Identify which cell holds the provided text, then report its (x, y) central coordinate. 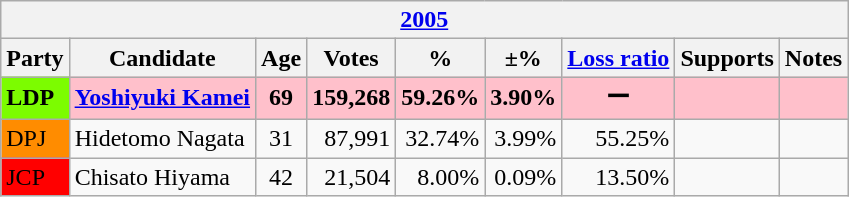
Chisato Hiyama (162, 177)
% (440, 58)
13.50% (618, 177)
Party (35, 58)
±% (524, 58)
ー (618, 98)
Candidate (162, 58)
LDP (35, 98)
Notes (813, 58)
DPJ (35, 138)
8.00% (440, 177)
42 (282, 177)
21,504 (352, 177)
2005 (424, 20)
55.25% (618, 138)
87,991 (352, 138)
159,268 (352, 98)
Hidetomo Nagata (162, 138)
Age (282, 58)
Votes (352, 58)
Supports (727, 58)
59.26% (440, 98)
32.74% (440, 138)
3.90% (524, 98)
Yoshiyuki Kamei (162, 98)
0.09% (524, 177)
JCP (35, 177)
31 (282, 138)
Loss ratio (618, 58)
69 (282, 98)
3.99% (524, 138)
